Scan for the cell matching the given text and deliver its (x, y) coordinate at center. 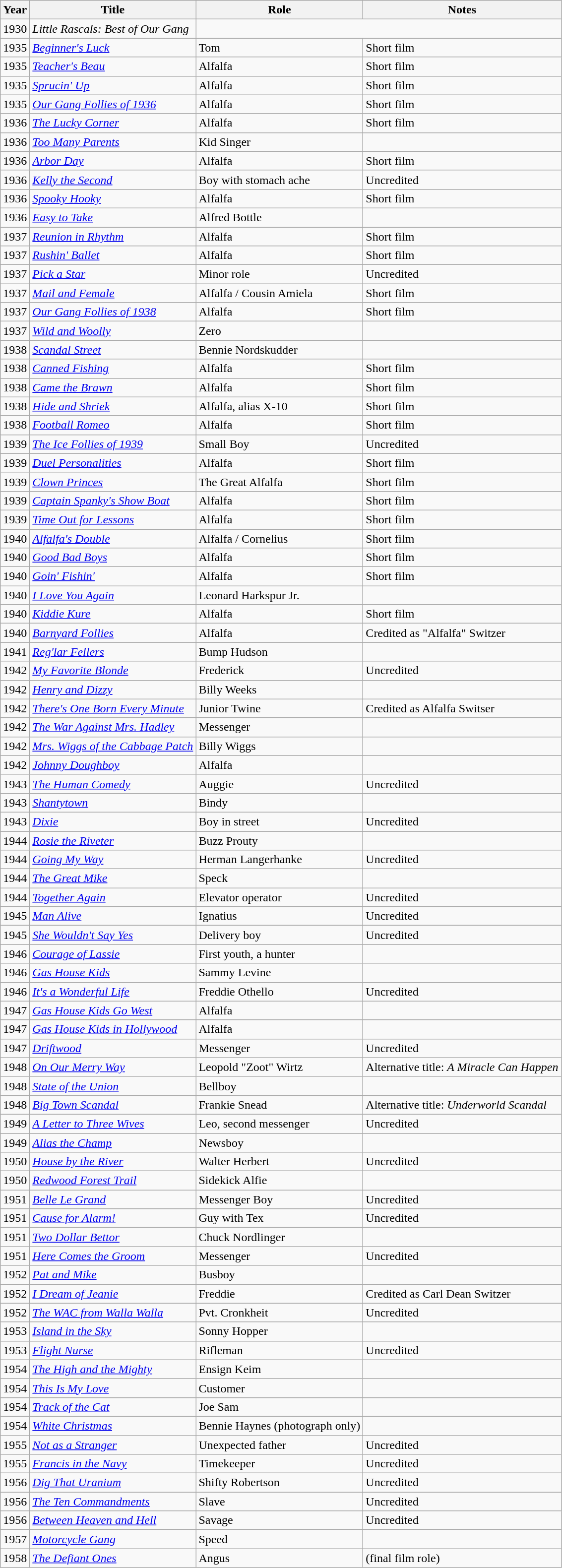
Scandal Street (113, 350)
Francis in the Navy (113, 1464)
Credited as Carl Dean Switzer (462, 1294)
Herman Langerhanke (280, 860)
The WAC from Walla Walla (113, 1313)
Elevator operator (280, 897)
Rosie the Riveter (113, 841)
Motorcycle Gang (113, 1539)
Too Many Parents (113, 142)
Bump Hudson (280, 652)
Barnyard Follies (113, 633)
Goin' Fishin' (113, 576)
Courage of Lassie (113, 954)
On Our Merry Way (113, 1067)
Sammy Levine (280, 973)
Johnny Doughboy (113, 765)
Mrs. Wiggs of the Cabbage Patch (113, 746)
The Lucky Corner (113, 123)
Bennie Nordskudder (280, 350)
Bindy (280, 803)
Pick a Star (113, 274)
This Is My Love (113, 1388)
Walter Herbert (280, 1162)
Good Bad Boys (113, 558)
The Ice Follies of 1939 (113, 444)
Gas House Kids (113, 973)
The Great Mike (113, 878)
Reunion in Rhythm (113, 237)
Shantytown (113, 803)
Dig That Uranium (113, 1483)
Customer (280, 1388)
Big Town Scandal (113, 1105)
I Love You Again (113, 595)
1941 (15, 652)
Beginner's Luck (113, 48)
Redwood Forest Trail (113, 1181)
Frederick (280, 671)
Frankie Snead (280, 1105)
Freddie (280, 1294)
My Favorite Blonde (113, 671)
First youth, a hunter (280, 954)
Ignatius (280, 916)
Guy with Tex (280, 1218)
Messenger Boy (280, 1199)
Speck (280, 878)
Rifleman (280, 1350)
Our Gang Follies of 1938 (113, 312)
Sprucin' Up (113, 85)
Zero (280, 331)
Driftwood (113, 1048)
Billy Wiggs (280, 746)
Timekeeper (280, 1464)
Kelly the Second (113, 180)
The Defiant Ones (113, 1558)
Easy to Take (113, 217)
The Human Comedy (113, 784)
Bennie Haynes (photograph only) (280, 1426)
Unexpected father (280, 1445)
Credited as Alfalfa Switser (462, 708)
Angus (280, 1558)
Billy Weeks (280, 690)
Cause for Alarm! (113, 1218)
Arbor Day (113, 161)
Auggie (280, 784)
Minor role (280, 274)
Title (113, 10)
Island in the Sky (113, 1331)
Chuck Nordlinger (280, 1237)
Our Gang Follies of 1936 (113, 104)
Leo, second messenger (280, 1124)
Bellboy (280, 1086)
1930 (15, 29)
Gas House Kids in Hollywood (113, 1029)
I Dream of Jeanie (113, 1294)
Alfalfa's Double (113, 538)
Year (15, 10)
Together Again (113, 897)
Joe Sam (280, 1407)
Belle Le Grand (113, 1199)
Clown Princes (113, 482)
Here Comes the Groom (113, 1256)
She Wouldn't Say Yes (113, 935)
Alfalfa / Cornelius (280, 538)
Credited as "Alfalfa" Switzer (462, 633)
Wild and Woolly (113, 331)
Alternative title: A Miracle Can Happen (462, 1067)
Teacher's Beau (113, 66)
Two Dollar Bettor (113, 1237)
White Christmas (113, 1426)
Junior Twine (280, 708)
Mail and Female (113, 293)
The Great Alfalfa (280, 482)
Delivery boy (280, 935)
Boy in street (280, 821)
There's One Born Every Minute (113, 708)
(final film role) (462, 1558)
Hide and Shriek (113, 406)
Leonard Harkspur Jr. (280, 595)
The War Against Mrs. Hadley (113, 727)
Notes (462, 10)
Alfalfa / Cousin Amiela (280, 293)
Slave (280, 1502)
Between Heaven and Hell (113, 1520)
The Ten Commandments (113, 1502)
Alias the Champ (113, 1142)
Role (280, 10)
Not as a Stranger (113, 1445)
House by the River (113, 1162)
Going My Way (113, 860)
Small Boy (280, 444)
Dixie (113, 821)
Canned Fishing (113, 369)
Kiddie Kure (113, 614)
Track of the Cat (113, 1407)
Kid Singer (280, 142)
Football Romeo (113, 425)
The High and the Mighty (113, 1369)
Buzz Prouty (280, 841)
Spooky Hooky (113, 198)
Pat and Mike (113, 1275)
Shifty Robertson (280, 1483)
Flight Nurse (113, 1350)
1958 (15, 1558)
State of the Union (113, 1086)
Newsboy (280, 1142)
Came the Brawn (113, 387)
Boy with stomach ache (280, 180)
Alternative title: Underworld Scandal (462, 1105)
Duel Personalities (113, 463)
Sidekick Alfie (280, 1181)
Sonny Hopper (280, 1331)
It's a Wonderful Life (113, 992)
Alfred Bottle (280, 217)
Little Rascals: Best of Our Gang (113, 29)
Freddie Othello (280, 992)
Gas House Kids Go West (113, 1010)
Time Out for Lessons (113, 519)
Busboy (280, 1275)
Man Alive (113, 916)
Rushin' Ballet (113, 255)
Henry and Dizzy (113, 690)
Savage (280, 1520)
Pvt. Cronkheit (280, 1313)
1957 (15, 1539)
Reg'lar Fellers (113, 652)
Alfalfa, alias X-10 (280, 406)
Speed (280, 1539)
A Letter to Three Wives (113, 1124)
Tom (280, 48)
Leopold "Zoot" Wirtz (280, 1067)
Captain Spanky's Show Boat (113, 501)
Ensign Keim (280, 1369)
